For the text-containing cell, return its midpoint in (x, y) coordinate format. 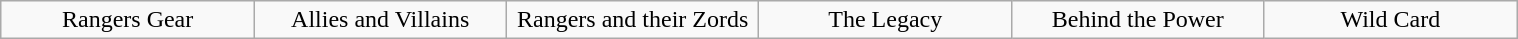
Wild Card (1390, 20)
Behind the Power (1138, 20)
Rangers Gear (128, 20)
The Legacy (886, 20)
Allies and Villains (380, 20)
Rangers and their Zords (632, 20)
